Find where the given text appears and provide that cell's center as [x, y] coordinate. 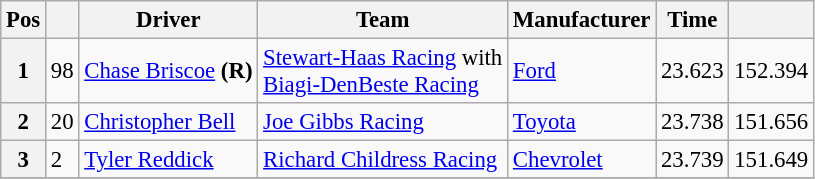
151.649 [772, 160]
Time [692, 20]
Stewart-Haas Racing with Biagi-DenBeste Racing [383, 72]
Chase Briscoe (R) [168, 72]
Team [383, 20]
23.738 [692, 122]
Christopher Bell [168, 122]
Ford [582, 72]
Pos [24, 20]
Chevrolet [582, 160]
Joe Gibbs Racing [383, 122]
Toyota [582, 122]
Manufacturer [582, 20]
1 [24, 72]
Tyler Reddick [168, 160]
151.656 [772, 122]
23.623 [692, 72]
20 [62, 122]
23.739 [692, 160]
Richard Childress Racing [383, 160]
Driver [168, 20]
3 [24, 160]
152.394 [772, 72]
98 [62, 72]
